From the cell containing the given text, extract its center point as (x, y) coordinate. 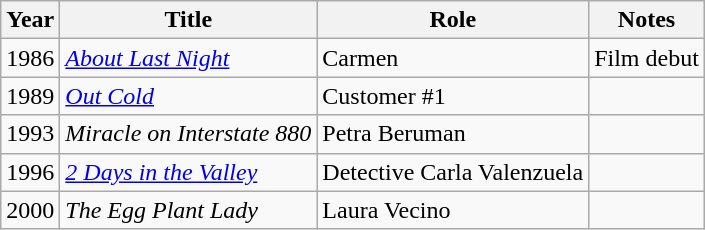
About Last Night (188, 58)
2 Days in the Valley (188, 172)
Miracle on Interstate 880 (188, 134)
2000 (30, 210)
1996 (30, 172)
Out Cold (188, 96)
1986 (30, 58)
Carmen (453, 58)
Notes (647, 20)
1989 (30, 96)
Customer #1 (453, 96)
Title (188, 20)
The Egg Plant Lady (188, 210)
Film debut (647, 58)
Year (30, 20)
Petra Beruman (453, 134)
1993 (30, 134)
Role (453, 20)
Laura Vecino (453, 210)
Detective Carla Valenzuela (453, 172)
